Scan for the cell matching the given text and deliver its (X, Y) coordinate at center. 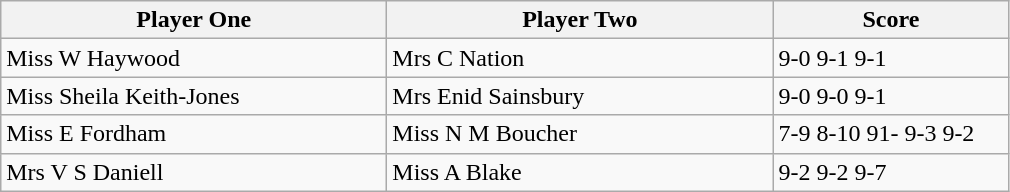
9-2 9-2 9-7 (891, 172)
Miss W Haywood (194, 58)
Player Two (580, 20)
9-0 9-0 9-1 (891, 96)
7-9 8-10 91- 9-3 9-2 (891, 134)
Mrs Enid Sainsbury (580, 96)
Miss Sheila Keith-Jones (194, 96)
9-0 9-1 9-1 (891, 58)
Miss N M Boucher (580, 134)
Miss E Fordham (194, 134)
Player One (194, 20)
Mrs V S Daniell (194, 172)
Score (891, 20)
Mrs C Nation (580, 58)
Miss A Blake (580, 172)
